Identify which cell holds the provided text, then report its [x, y] central coordinate. 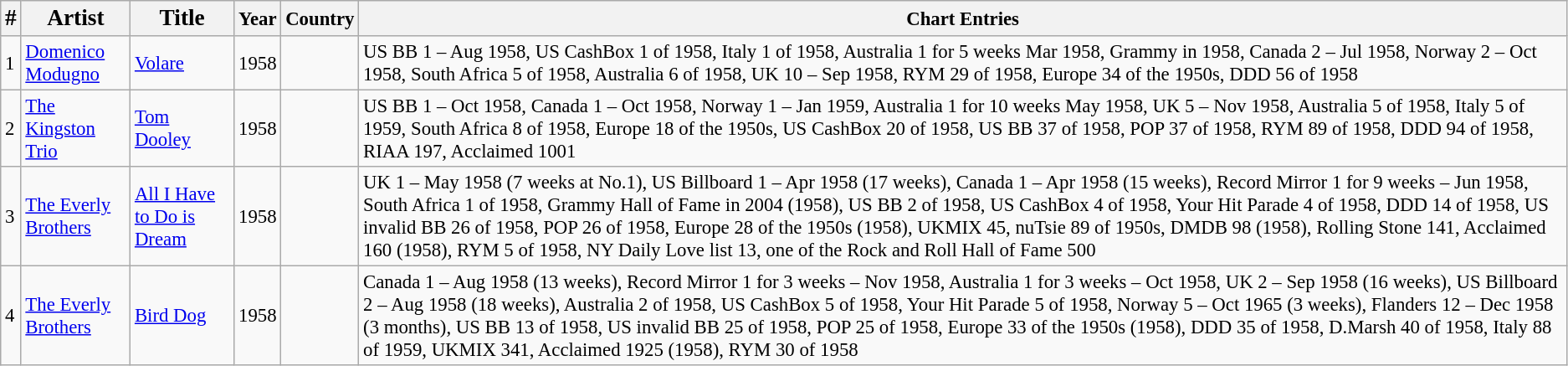
4 [11, 317]
3 [11, 216]
Year [258, 18]
2 [11, 129]
Bird Dog [182, 317]
Tom Dooley [182, 129]
# [11, 18]
Country [320, 18]
The Kingston Trio [75, 129]
All I Have to Do is Dream [182, 216]
Artist [75, 18]
Volare [182, 64]
Chart Entries [963, 18]
1 [11, 64]
Title [182, 18]
Domenico Modugno [75, 64]
